Pinpoint the cell where the given text exists, returning its [X, Y] midpoint coordinate. 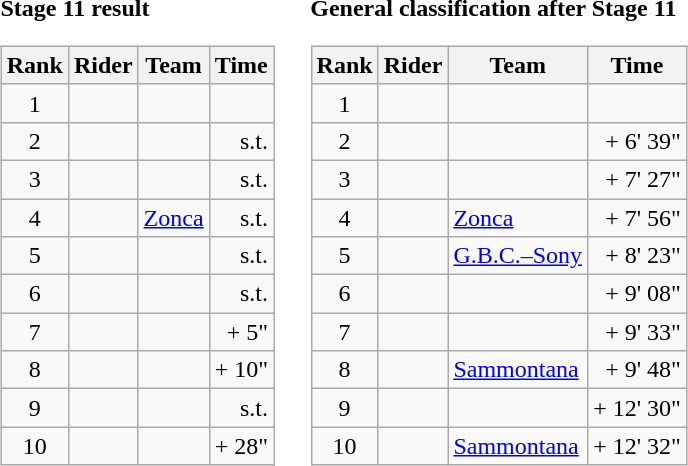
+ 9' 08" [638, 294]
G.B.C.–Sony [518, 256]
+ 12' 32" [638, 446]
+ 8' 23" [638, 256]
+ 9' 33" [638, 332]
+ 5" [241, 332]
+ 10" [241, 370]
+ 9' 48" [638, 370]
+ 7' 27" [638, 179]
+ 7' 56" [638, 217]
+ 28" [241, 446]
+ 6' 39" [638, 141]
+ 12' 30" [638, 408]
